Detect which cell encompasses the target text, then output its [X, Y] center coordinate. 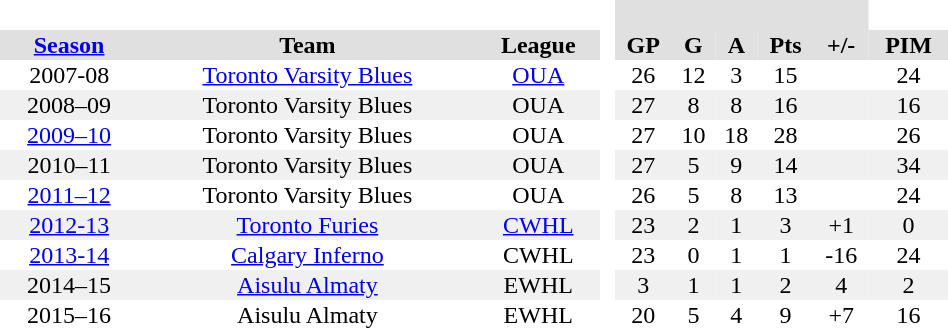
Pts [786, 45]
2010–11 [69, 165]
34 [908, 165]
2013-14 [69, 255]
18 [736, 135]
14 [786, 165]
28 [786, 135]
2008–09 [69, 105]
Toronto Furies [307, 225]
+7 [841, 315]
GP [643, 45]
League [538, 45]
Team [307, 45]
+/- [841, 45]
12 [694, 75]
15 [786, 75]
13 [786, 195]
2009–10 [69, 135]
G [694, 45]
2011–12 [69, 195]
2012-13 [69, 225]
20 [643, 315]
10 [694, 135]
A [736, 45]
-16 [841, 255]
PIM [908, 45]
2015–16 [69, 315]
+1 [841, 225]
2007-08 [69, 75]
2014–15 [69, 285]
Season [69, 45]
Calgary Inferno [307, 255]
